For the text-containing cell, return its midpoint in [x, y] coordinate format. 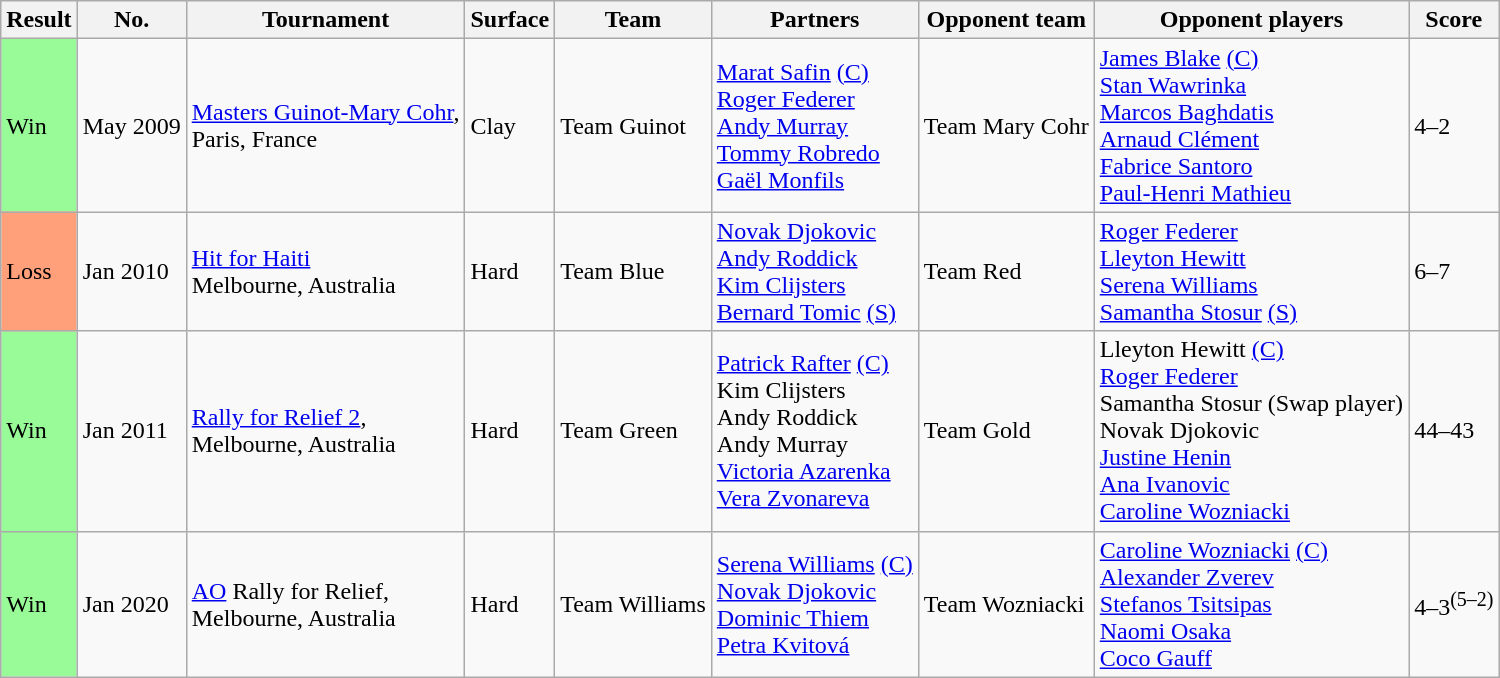
Team Williams [634, 604]
Team Guinot [634, 126]
May 2009 [132, 126]
Novak Djokovic Andy Roddick Kim Clijsters Bernard Tomic (S) [814, 272]
Team [634, 20]
Team Green [634, 431]
4–3(5–2) [1454, 604]
6–7 [1454, 272]
Masters Guinot-Mary Cohr,Paris, France [326, 126]
Team Red [1006, 272]
Hit for HaitiMelbourne, Australia [326, 272]
Roger Federer Lleyton Hewitt Serena Williams Samantha Stosur (S) [1251, 272]
Jan 2010 [132, 272]
Loss [39, 272]
Opponent team [1006, 20]
Opponent players [1251, 20]
Team Mary Cohr [1006, 126]
Rally for Relief 2,Melbourne, Australia [326, 431]
Partners [814, 20]
Result [39, 20]
Serena Williams (C) Novak Djokovic Dominic Thiem Petra Kvitová [814, 604]
Team Blue [634, 272]
No. [132, 20]
Lleyton Hewitt (C) Roger Federer Samantha Stosur (Swap player) Novak Djokovic Justine Henin Ana Ivanovic Caroline Wozniacki [1251, 431]
Surface [510, 20]
4–2 [1454, 126]
Jan 2020 [132, 604]
Tournament [326, 20]
Clay [510, 126]
Score [1454, 20]
AO Rally for Relief,Melbourne, Australia [326, 604]
Patrick Rafter (C) Kim Clijsters Andy Roddick Andy Murray Victoria Azarenka Vera Zvonareva [814, 431]
Team Gold [1006, 431]
Team Wozniacki [1006, 604]
Caroline Wozniacki (C) Alexander Zverev Stefanos Tsitsipas Naomi Osaka Coco Gauff [1251, 604]
Jan 2011 [132, 431]
James Blake (C) Stan Wawrinka Marcos Baghdatis Arnaud Clément Fabrice Santoro Paul-Henri Mathieu [1251, 126]
Marat Safin (C) Roger Federer Andy Murray Tommy Robredo Gaël Monfils [814, 126]
44–43 [1454, 431]
